Return the (X, Y) coordinate for the center point of the cell that contains the specified text.  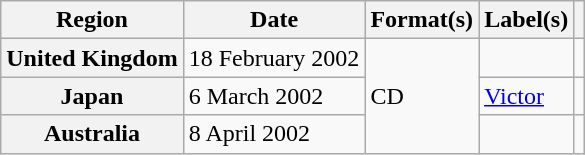
18 February 2002 (274, 58)
8 April 2002 (274, 134)
Format(s) (422, 20)
Region (92, 20)
Date (274, 20)
6 March 2002 (274, 96)
United Kingdom (92, 58)
Label(s) (526, 20)
Japan (92, 96)
Victor (526, 96)
Australia (92, 134)
CD (422, 96)
